Detect which cell encompasses the target text, then output its [x, y] center coordinate. 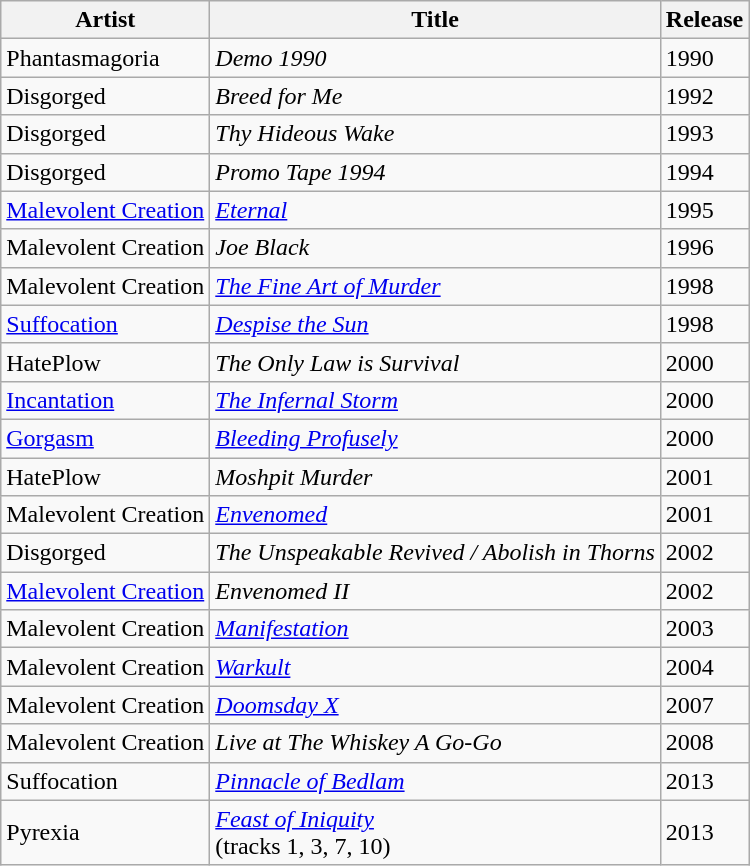
Envenomed II [436, 591]
Artist [106, 20]
1990 [704, 58]
The Unspeakable Revived / Abolish in Thorns [436, 553]
Demo 1990 [436, 58]
1996 [704, 248]
1994 [704, 172]
Envenomed [436, 515]
Pyrexia [106, 832]
Manifestation [436, 629]
1993 [704, 134]
The Infernal Storm [436, 400]
2003 [704, 629]
Doomsday X [436, 705]
Phantasmagoria [106, 58]
Pinnacle of Bedlam [436, 781]
Live at The Whiskey A Go-Go [436, 743]
Despise the Sun [436, 324]
Promo Tape 1994 [436, 172]
Gorgasm [106, 438]
Incantation [106, 400]
2008 [704, 743]
Warkult [436, 667]
Release [704, 20]
2007 [704, 705]
1992 [704, 96]
Feast of Iniquity(tracks 1, 3, 7, 10) [436, 832]
Moshpit Murder [436, 477]
The Only Law is Survival [436, 362]
Joe Black [436, 248]
The Fine Art of Murder [436, 286]
Title [436, 20]
Bleeding Profusely [436, 438]
Breed for Me [436, 96]
Eternal [436, 210]
2004 [704, 667]
Thy Hideous Wake [436, 134]
1995 [704, 210]
